Capture the cell that displays the provided text and extract its (X, Y) central coordinate. 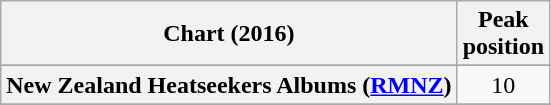
10 (503, 85)
Chart (2016) (229, 34)
Peak position (503, 34)
New Zealand Heatseekers Albums (RMNZ) (229, 85)
